Detect which cell encompasses the target text, then output its [X, Y] center coordinate. 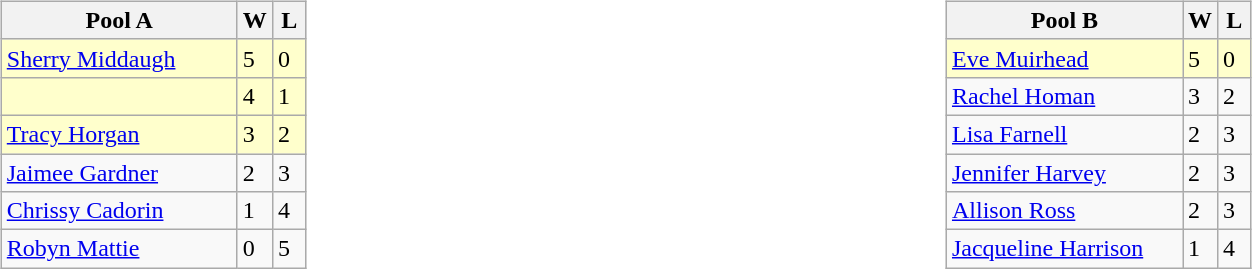
Rachel Homan [1064, 96]
Tracy Horgan [119, 134]
Jacqueline Harrison [1064, 249]
Eve Muirhead [1064, 58]
Chrissy Cadorin [119, 211]
Robyn Mattie [119, 249]
Lisa Farnell [1064, 134]
Pool B [1064, 20]
Allison Ross [1064, 211]
Pool A [119, 20]
Jaimee Gardner [119, 173]
Jennifer Harvey [1064, 173]
Sherry Middaugh [119, 58]
